Extract the [x, y] coordinate from the center of the cell holding the provided text.  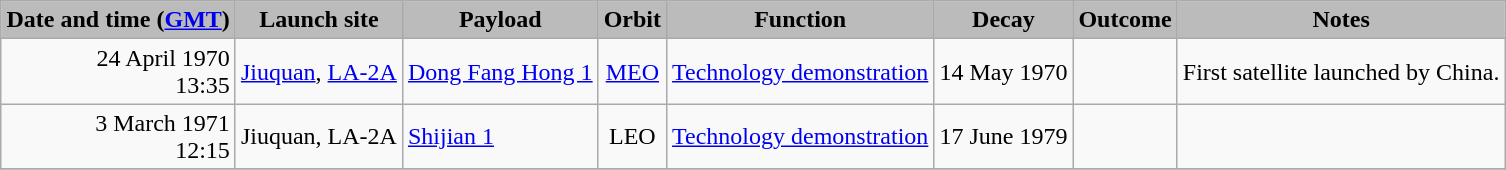
Function [800, 20]
MEO [632, 72]
Payload [500, 20]
17 June 1979 [1004, 136]
Outcome [1125, 20]
3 March 197112:15 [118, 136]
Launch site [318, 20]
Orbit [632, 20]
24 April 197013:35 [118, 72]
First satellite launched by China. [1341, 72]
Shijian 1 [500, 136]
14 May 1970 [1004, 72]
Dong Fang Hong 1 [500, 72]
Notes [1341, 20]
Decay [1004, 20]
LEO [632, 136]
Date and time (GMT) [118, 20]
